From the cell containing the given text, extract its center point as [X, Y] coordinate. 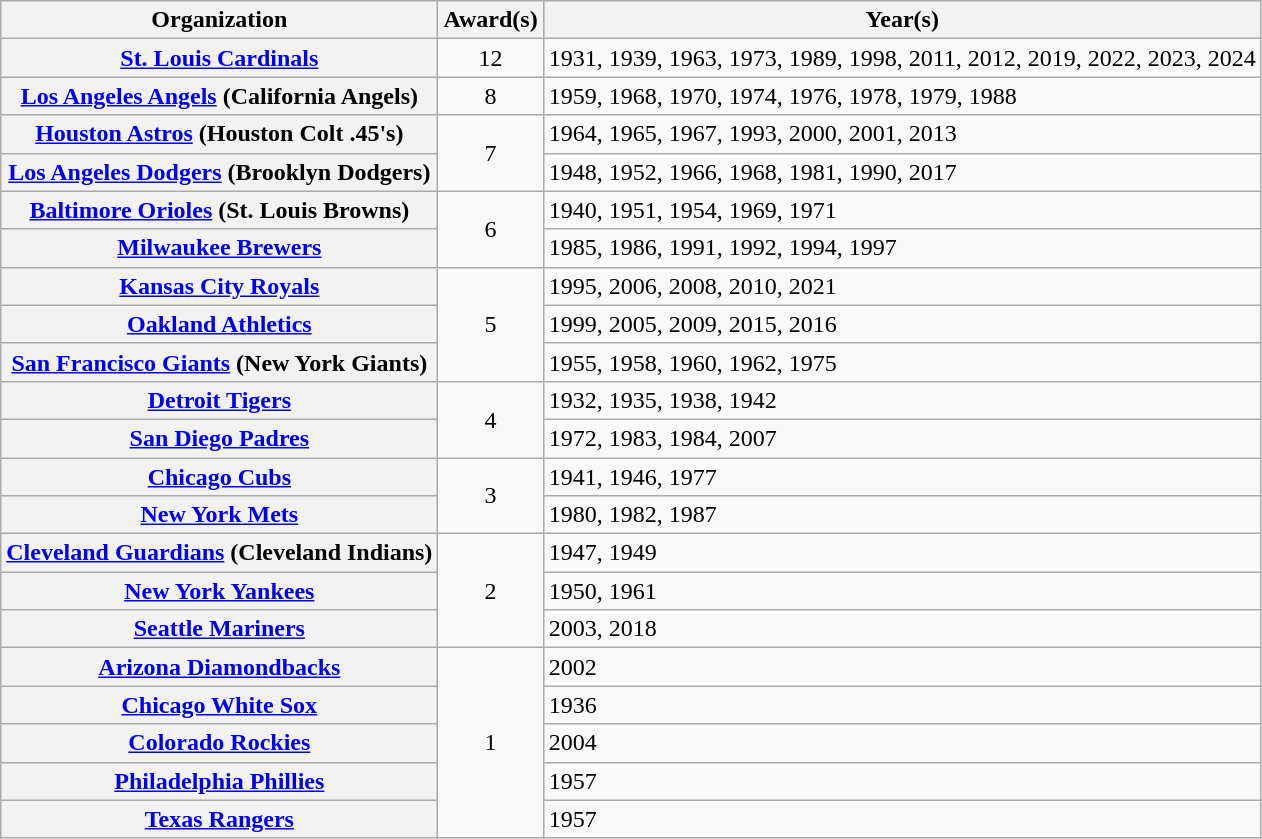
San Diego Padres [220, 438]
2004 [902, 743]
1941, 1946, 1977 [902, 477]
2003, 2018 [902, 629]
New York Mets [220, 515]
1999, 2005, 2009, 2015, 2016 [902, 324]
1995, 2006, 2008, 2010, 2021 [902, 286]
Los Angeles Angels (California Angels) [220, 96]
Seattle Mariners [220, 629]
12 [490, 58]
4 [490, 419]
Baltimore Orioles (St. Louis Browns) [220, 210]
8 [490, 96]
Chicago White Sox [220, 705]
Philadelphia Phillies [220, 781]
Colorado Rockies [220, 743]
1972, 1983, 1984, 2007 [902, 438]
Kansas City Royals [220, 286]
3 [490, 496]
2002 [902, 667]
5 [490, 324]
Year(s) [902, 20]
1980, 1982, 1987 [902, 515]
New York Yankees [220, 591]
Chicago Cubs [220, 477]
Houston Astros (Houston Colt .45's) [220, 134]
1985, 1986, 1991, 1992, 1994, 1997 [902, 248]
Organization [220, 20]
1955, 1958, 1960, 1962, 1975 [902, 362]
1931, 1939, 1963, 1973, 1989, 1998, 2011, 2012, 2019, 2022, 2023, 2024 [902, 58]
1959, 1968, 1970, 1974, 1976, 1978, 1979, 1988 [902, 96]
1948, 1952, 1966, 1968, 1981, 1990, 2017 [902, 172]
Arizona Diamondbacks [220, 667]
Los Angeles Dodgers (Brooklyn Dodgers) [220, 172]
Oakland Athletics [220, 324]
Cleveland Guardians (Cleveland Indians) [220, 553]
St. Louis Cardinals [220, 58]
1964, 1965, 1967, 1993, 2000, 2001, 2013 [902, 134]
1932, 1935, 1938, 1942 [902, 400]
1947, 1949 [902, 553]
1950, 1961 [902, 591]
7 [490, 153]
2 [490, 591]
Award(s) [490, 20]
Texas Rangers [220, 819]
1940, 1951, 1954, 1969, 1971 [902, 210]
San Francisco Giants (New York Giants) [220, 362]
Detroit Tigers [220, 400]
6 [490, 229]
1 [490, 743]
Milwaukee Brewers [220, 248]
1936 [902, 705]
